Extract the [x, y] coordinate from the center of the cell holding the provided text.  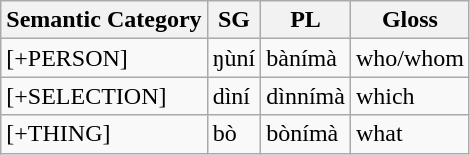
bò [234, 134]
[+THING] [104, 134]
Semantic Category [104, 20]
SG [234, 20]
PL [306, 20]
[+PERSON] [104, 58]
[+SELECTION] [104, 96]
bànímà [306, 58]
bònímà [306, 134]
what [410, 134]
dìní [234, 96]
dìnnímà [306, 96]
who/whom [410, 58]
which [410, 96]
Gloss [410, 20]
ŋùní [234, 58]
